Capture the cell that displays the provided text and extract its (X, Y) central coordinate. 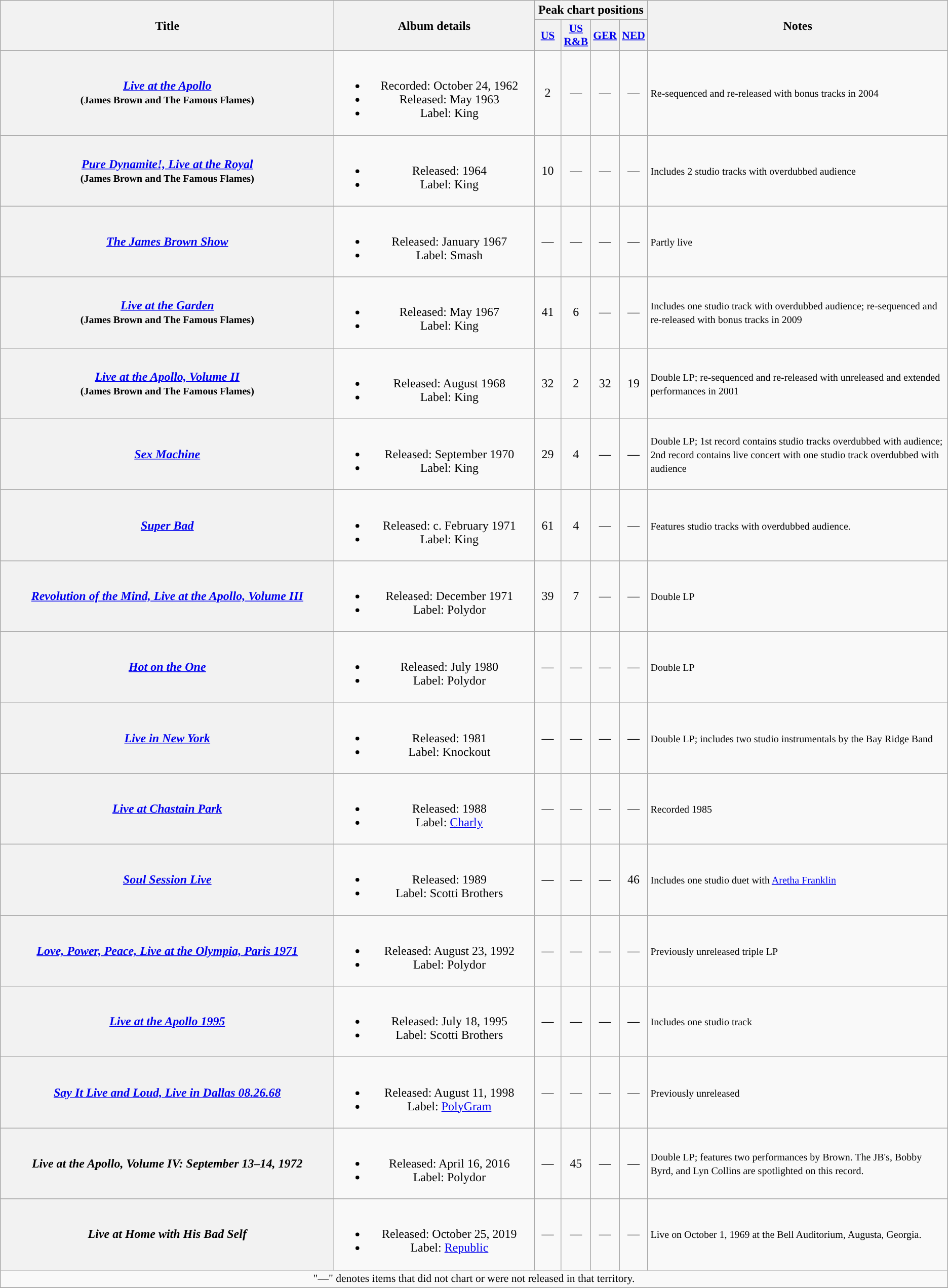
Released: August 11, 1998Label: PolyGram (434, 1093)
Peak chart positions (591, 10)
"—" denotes items that did not chart or were not released in that territory. (474, 1279)
Soul Session Live (167, 880)
Love, Power, Peace, Live at the Olympia, Paris 1971 (167, 951)
Released: 1989Label: Scotti Brothers (434, 880)
Live at Chastain Park (167, 809)
Double LP; re-sequenced and re-released with unreleased and extended performances in 2001 (798, 383)
Double LP; includes two studio instrumentals by the Bay Ridge Band (798, 738)
39 (548, 596)
Previously unreleased triple LP (798, 951)
Recorded 1985 (798, 809)
Released: 1964Label: King (434, 171)
41 (548, 312)
6 (576, 312)
Released: September 1970Label: King (434, 454)
Features studio tracks with overdubbed audience. (798, 525)
Live at the Apollo 1995 (167, 1022)
Partly live (798, 241)
61 (548, 525)
Released: January 1967Label: Smash (434, 241)
Album details (434, 25)
Hot on the One (167, 667)
Includes one studio duet with Aretha Franklin (798, 880)
Released: May 1967Label: King (434, 312)
Released: c. February 1971Label: King (434, 525)
Includes 2 studio tracks with overdubbed audience (798, 171)
Live on October 1, 1969 at the Bell Auditorium, Augusta, Georgia. (798, 1234)
29 (548, 454)
Live in New York (167, 738)
Pure Dynamite!, Live at the Royal(James Brown and The Famous Flames) (167, 171)
Live at the Apollo, Volume II(James Brown and The Famous Flames) (167, 383)
Includes one studio track (798, 1022)
Released: 1988Label: Charly (434, 809)
Released: October 25, 2019Label: Republic (434, 1234)
Notes (798, 25)
Revolution of the Mind, Live at the Apollo, Volume III (167, 596)
Live at Home with His Bad Self (167, 1234)
Live at the Apollo, Volume IV: September 13–14, 1972 (167, 1163)
Sex Machine (167, 454)
GER (605, 35)
19 (634, 383)
Includes one studio track with overdubbed audience; re-sequenced and re-released with bonus tracks in 2009 (798, 312)
Live at the Apollo(James Brown and The Famous Flames) (167, 93)
Released: 1981Label: Knockout (434, 738)
USR&B (576, 35)
Released: August 1968Label: King (434, 383)
Released: December 1971Label: Polydor (434, 596)
Released: April 16, 2016Label: Polydor (434, 1163)
Re-sequenced and re-released with bonus tracks in 2004 (798, 93)
Previously unreleased (798, 1093)
10 (548, 171)
Recorded: October 24, 1962Released: May 1963Label: King (434, 93)
Say It Live and Loud, Live in Dallas 08.26.68 (167, 1093)
Double LP; features two performances by Brown. The JB's, Bobby Byrd, and Lyn Collins are spotlighted on this record. (798, 1163)
The James Brown Show (167, 241)
NED (634, 35)
Live at the Garden(James Brown and The Famous Flames) (167, 312)
Super Bad (167, 525)
Title (167, 25)
Released: August 23, 1992Label: Polydor (434, 951)
7 (576, 596)
45 (576, 1163)
US (548, 35)
Released: July 1980Label: Polydor (434, 667)
46 (634, 880)
Released: July 18, 1995Label: Scotti Brothers (434, 1022)
